Locate the cell with the specified text and output its [x, y] center coordinate. 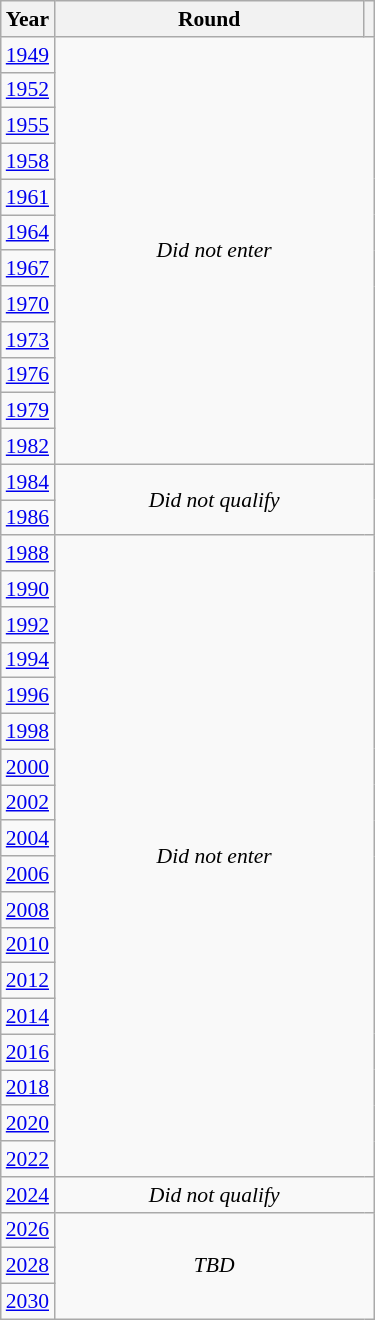
1982 [28, 447]
2010 [28, 945]
1955 [28, 126]
2008 [28, 910]
2018 [28, 1088]
2028 [28, 1266]
1994 [28, 660]
2000 [28, 767]
1976 [28, 375]
1958 [28, 162]
1990 [28, 589]
1998 [28, 732]
2022 [28, 1159]
2024 [28, 1195]
Year [28, 19]
Round [209, 19]
1973 [28, 340]
1984 [28, 482]
2014 [28, 1017]
2026 [28, 1230]
2020 [28, 1124]
TBD [214, 1266]
1992 [28, 625]
1970 [28, 304]
1964 [28, 233]
1949 [28, 55]
1961 [28, 197]
2004 [28, 839]
1988 [28, 554]
1967 [28, 269]
1952 [28, 90]
2030 [28, 1302]
2016 [28, 1052]
1996 [28, 696]
2006 [28, 874]
2012 [28, 981]
1979 [28, 411]
2002 [28, 803]
1986 [28, 518]
